Determine the [X, Y] coordinate at the center of the cell enclosing the given text.  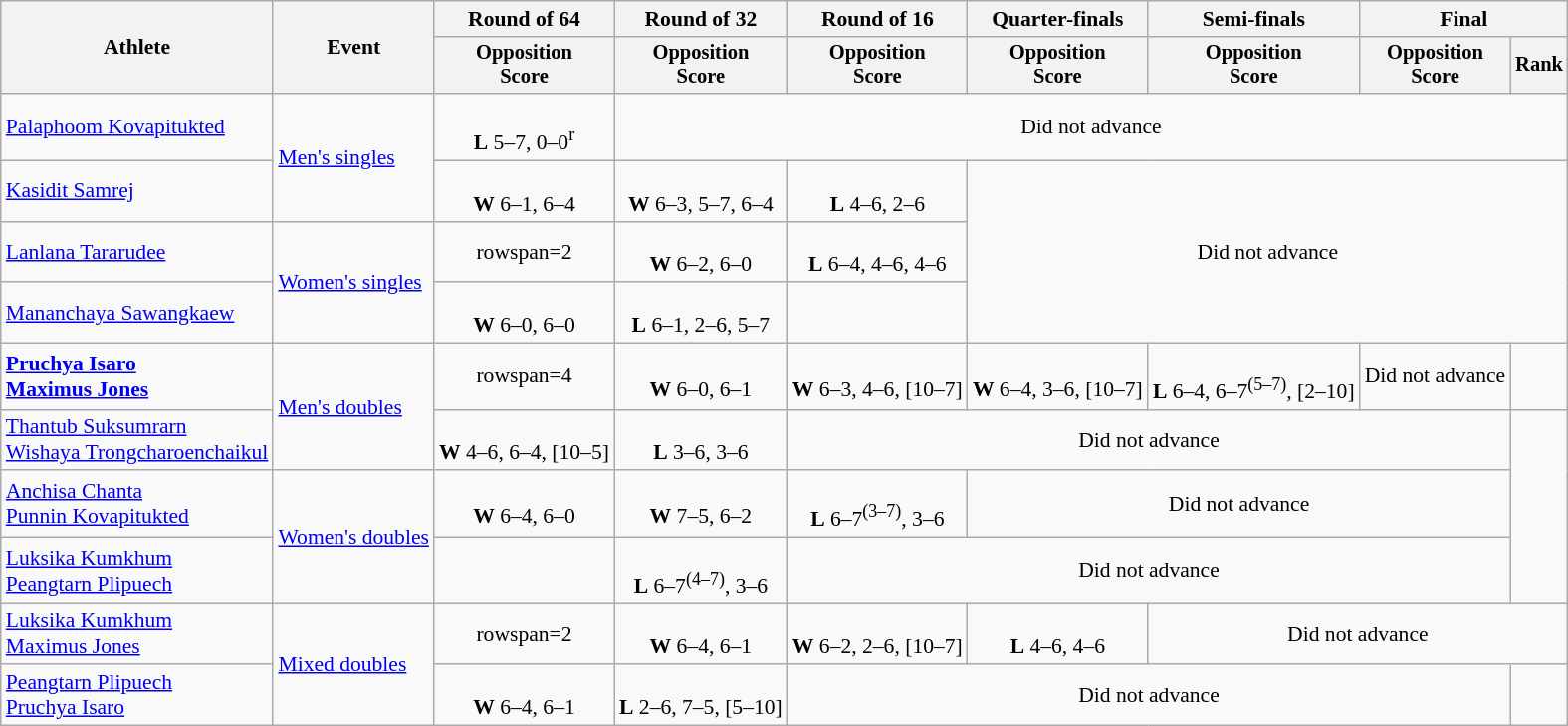
Luksika KumkhumPeangtarn Plipuech [137, 570]
Round of 16 [878, 19]
W 6–4, 6–0 [524, 504]
L 5–7, 0–0r [524, 127]
Lanlana Tararudee [137, 251]
Mananchaya Sawangkaew [137, 313]
W 6–0, 6–0 [524, 313]
Anchisa ChantaPunnin Kovapitukted [137, 504]
L 4–6, 2–6 [878, 191]
Semi-finals [1254, 19]
W 6–2, 2–6, [10–7] [878, 633]
L 6–4, 4–6, 4–6 [878, 251]
L 6–4, 6–7(5–7), [2–10] [1254, 376]
W 6–3, 5–7, 6–4 [701, 191]
rowspan=4 [524, 376]
Thantub SuksumrarnWishaya Trongcharoenchaikul [137, 440]
L 6–7(3–7), 3–6 [878, 504]
Round of 32 [701, 19]
Women's singles [353, 282]
Rank [1539, 66]
L 6–7(4–7), 3–6 [701, 570]
Pruchya IsaroMaximus Jones [137, 376]
L 2–6, 7–5, [5–10] [701, 695]
Women's doubles [353, 538]
Peangtarn PlipuechPruchya Isaro [137, 695]
W 6–1, 6–4 [524, 191]
Kasidit Samrej [137, 191]
L 4–6, 4–6 [1057, 633]
W 7–5, 6–2 [701, 504]
W 6–3, 4–6, [10–7] [878, 376]
Final [1463, 19]
Mixed doubles [353, 664]
Event [353, 48]
W 6–4, 3–6, [10–7] [1057, 376]
Men's doubles [353, 407]
Quarter-finals [1057, 19]
W 6–0, 6–1 [701, 376]
Men's singles [353, 157]
W 6–2, 6–0 [701, 251]
L 6–1, 2–6, 5–7 [701, 313]
Athlete [137, 48]
W 4–6, 6–4, [10–5] [524, 440]
Round of 64 [524, 19]
Palaphoom Kovapitukted [137, 127]
L 3–6, 3–6 [701, 440]
Luksika KumkhumMaximus Jones [137, 633]
